Extract the (X, Y) coordinate from the center of the cell holding the provided text.  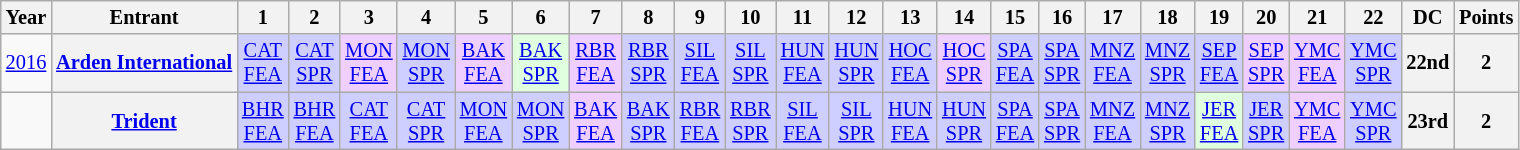
14 (964, 17)
16 (1062, 17)
23rd (1428, 121)
18 (1168, 17)
JERFEA (1219, 121)
1 (263, 17)
HOCSPR (964, 63)
10 (750, 17)
20 (1266, 17)
19 (1219, 17)
DC (1428, 17)
JERSPR (1266, 121)
12 (856, 17)
13 (910, 17)
15 (1015, 17)
SEPFEA (1219, 63)
Year (26, 17)
3 (368, 17)
22nd (1428, 63)
7 (596, 17)
4 (426, 17)
SEPSPR (1266, 63)
2016 (26, 63)
Trident (144, 121)
22 (1373, 17)
11 (803, 17)
21 (1317, 17)
5 (484, 17)
17 (1112, 17)
6 (540, 17)
Arden International (144, 63)
HOCFEA (910, 63)
8 (648, 17)
9 (700, 17)
Points (1486, 17)
Entrant (144, 17)
